Scan for the cell matching the given text and deliver its [X, Y] coordinate at center. 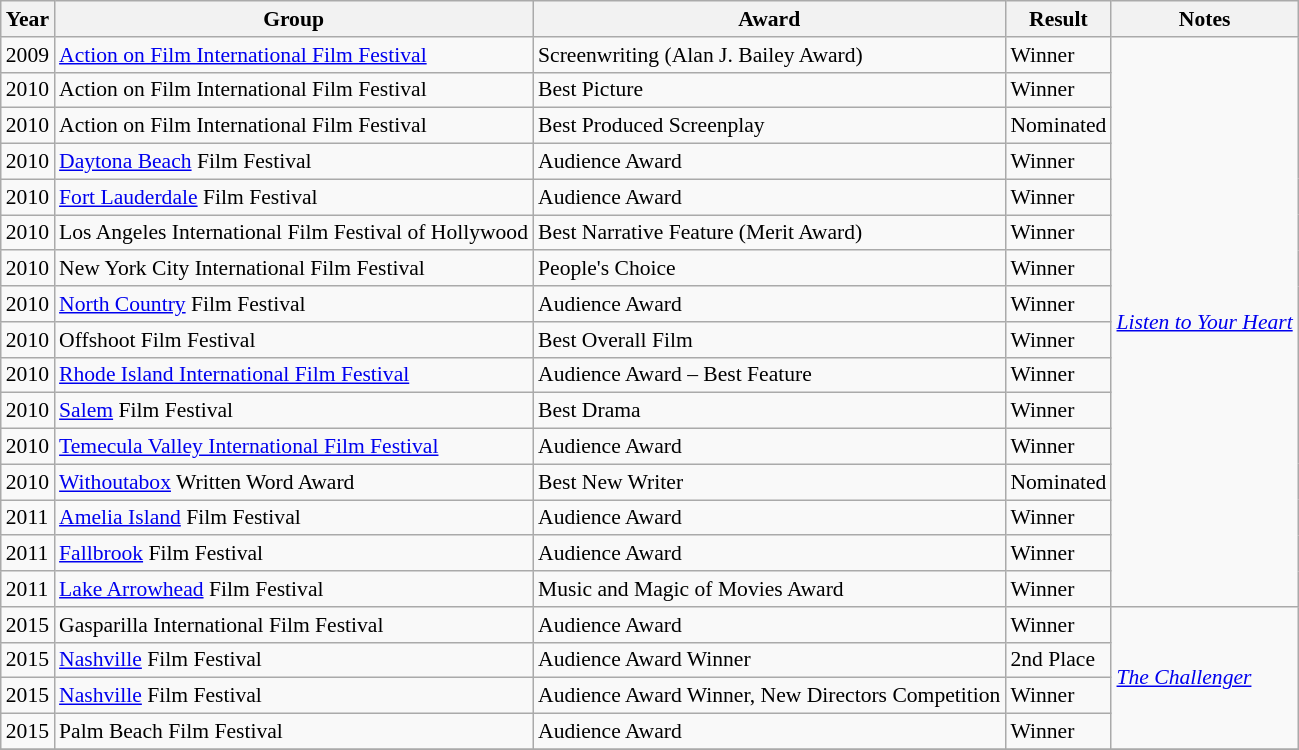
Music and Magic of Movies Award [769, 589]
Best Drama [769, 411]
Salem Film Festival [294, 411]
Offshoot Film Festival [294, 340]
Withoutabox Written Word Award [294, 482]
2nd Place [1058, 660]
Best Picture [769, 90]
Audience Award Winner, New Directors Competition [769, 696]
Audience Award Winner [769, 660]
2009 [28, 55]
Listen to Your Heart [1204, 322]
Rhode Island International Film Festival [294, 375]
Los Angeles International Film Festival of Hollywood [294, 233]
Best Overall Film [769, 340]
Fort Lauderdale Film Festival [294, 197]
People's Choice [769, 269]
Year [28, 19]
Temecula Valley International Film Festival [294, 447]
New York City International Film Festival [294, 269]
Gasparilla International Film Festival [294, 625]
North Country Film Festival [294, 304]
Lake Arrowhead Film Festival [294, 589]
Daytona Beach Film Festival [294, 162]
Group [294, 19]
The Challenger [1204, 678]
Screenwriting (Alan J. Bailey Award) [769, 55]
Best Produced Screenplay [769, 126]
Best Narrative Feature (Merit Award) [769, 233]
Audience Award – Best Feature [769, 375]
Award [769, 19]
Notes [1204, 19]
Result [1058, 19]
Best New Writer [769, 482]
Amelia Island Film Festival [294, 518]
Palm Beach Film Festival [294, 732]
Fallbrook Film Festival [294, 554]
